Search for the cell housing the specified text and yield its [X, Y] center coordinate. 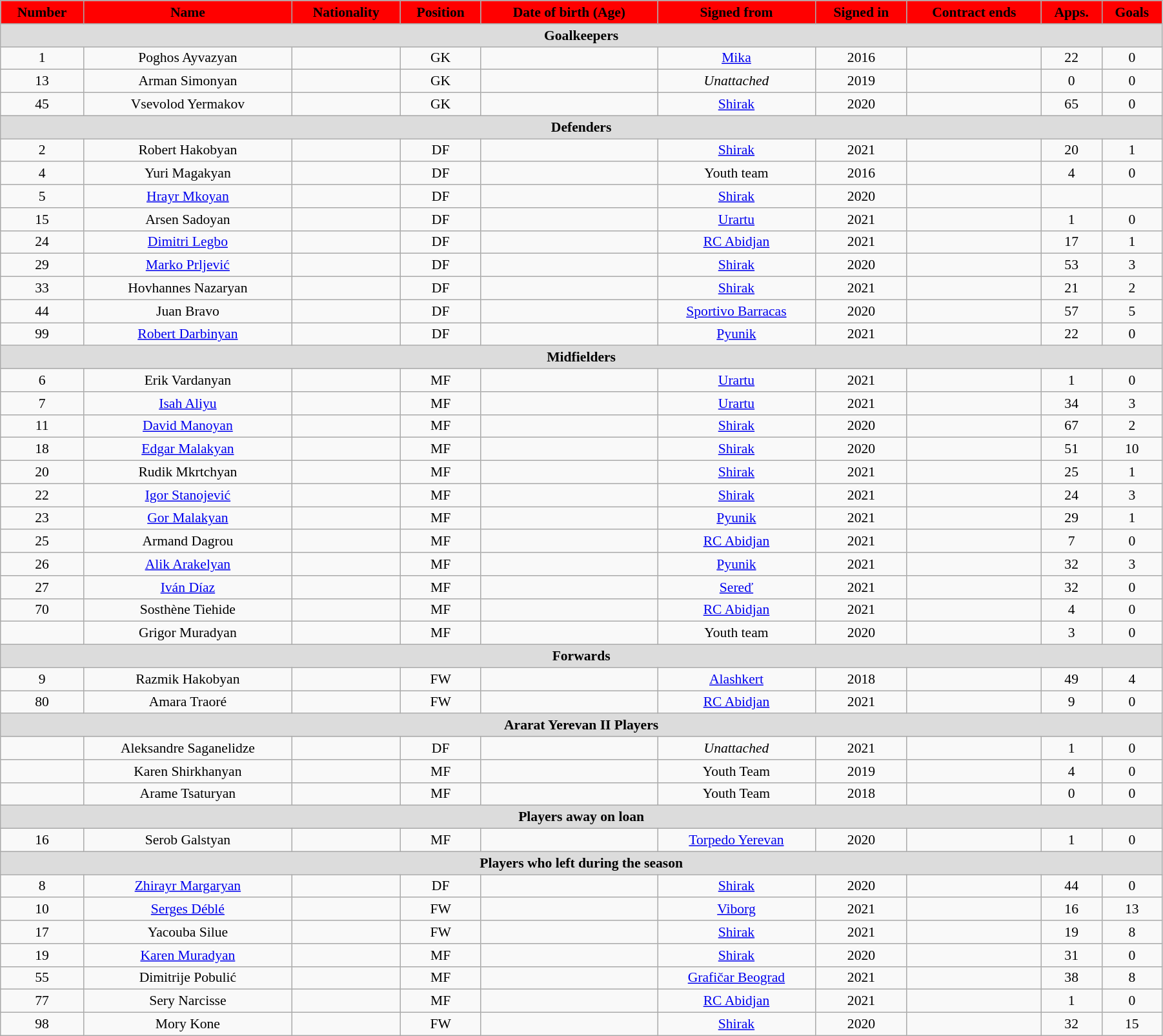
55 [43, 978]
Hovhannes Nazaryan [187, 289]
38 [1071, 978]
Robert Hakobyan [187, 150]
77 [43, 1001]
Mika [736, 58]
Arame Tsaturyan [187, 794]
18 [43, 449]
Arman Simonyan [187, 81]
Apps. [1071, 12]
33 [43, 289]
Mory Kone [187, 1024]
Date of birth (Age) [569, 12]
45 [43, 105]
11 [43, 426]
31 [1071, 955]
Razmik Hakobyan [187, 679]
Aleksandre Saganelidze [187, 748]
21 [1071, 289]
26 [43, 564]
27 [43, 587]
Midfielders [581, 358]
Sery Narcisse [187, 1001]
Sosthène Tiehide [187, 610]
Karen Muradyan [187, 955]
Yacouba Silue [187, 932]
Arsen Sadoyan [187, 219]
Alashkert [736, 679]
Name [187, 12]
Karen Shirkhanyan [187, 771]
Erik Vardanyan [187, 380]
Gor Malakyan [187, 518]
Sereď [736, 587]
Zhirayr Margaryan [187, 886]
Ararat Yerevan II Players [581, 726]
David Manoyan [187, 426]
Dimitrije Pobulić [187, 978]
Nationality [346, 12]
99 [43, 334]
65 [1071, 105]
Position [440, 12]
Isah Aliyu [187, 403]
80 [43, 702]
Players who left during the season [581, 863]
70 [43, 610]
Torpedo Yerevan [736, 840]
53 [1071, 265]
Rudik Mkrtchyan [187, 472]
Armand Dagrou [187, 542]
Serob Galstyan [187, 840]
Number [43, 12]
Contract ends [974, 12]
Goalkeepers [581, 36]
Forwards [581, 656]
Igor Stanojević [187, 495]
Marko Prljević [187, 265]
Defenders [581, 127]
Juan Bravo [187, 311]
Vsevolod Yermakov [187, 105]
67 [1071, 426]
Iván Díaz [187, 587]
6 [43, 380]
Players away on loan [581, 817]
23 [43, 518]
Signed in [861, 12]
Signed from [736, 12]
Poghos Ayvazyan [187, 58]
Amara Traoré [187, 702]
Sportivo Barracas [736, 311]
98 [43, 1024]
57 [1071, 311]
Viborg [736, 909]
Edgar Malakyan [187, 449]
34 [1071, 403]
49 [1071, 679]
Dimitri Legbo [187, 242]
Hrayr Mkoyan [187, 196]
Grigor Muradyan [187, 633]
Yuri Magakyan [187, 174]
51 [1071, 449]
Goals [1132, 12]
Robert Darbinyan [187, 334]
Grafičar Beograd [736, 978]
Serges Déblé [187, 909]
Alik Arakelyan [187, 564]
